Scan for the cell matching the given text and deliver its [x, y] coordinate at center. 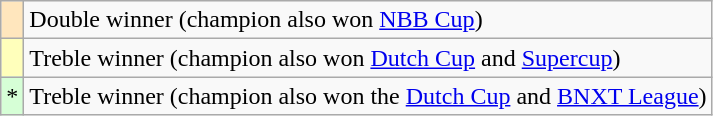
Treble winner (champion also won Dutch Cup and Supercup) [368, 58]
Double winner (champion also won NBB Cup) [368, 20]
* [12, 96]
Treble winner (champion also won the Dutch Cup and BNXT League) [368, 96]
